Find where the given text appears and provide that cell's center as [x, y] coordinate. 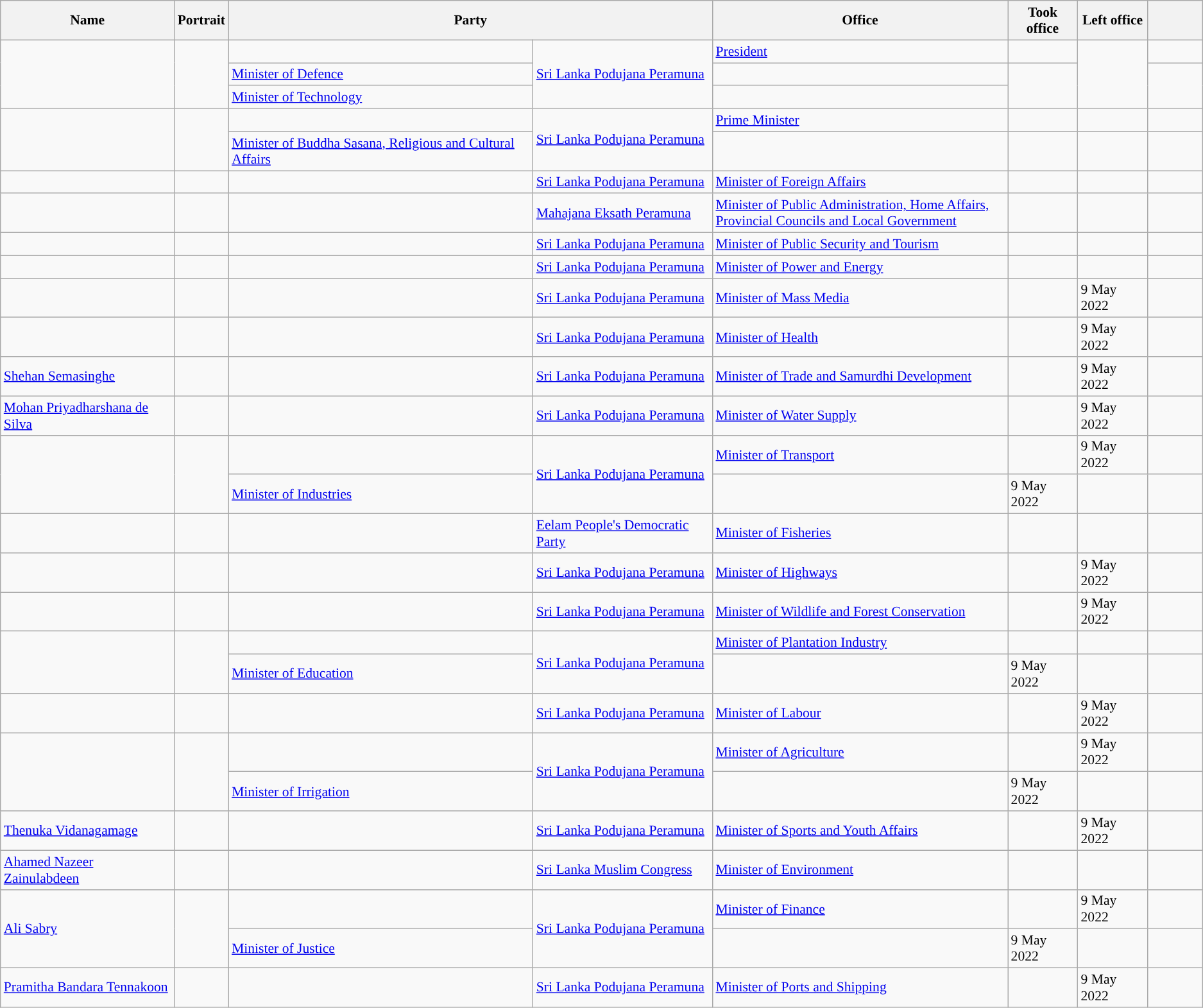
Minister of Fisheries [860, 534]
Minister of Highways [860, 572]
Ahamed Nazeer Zainulabdeen [87, 870]
Eelam People's Democratic Party [623, 534]
Name [87, 21]
President [860, 51]
Minister of Finance [860, 909]
Minister of Water Supply [860, 416]
Minister of Justice [381, 948]
Thenuka Vidanagamage [87, 830]
Minister of Irrigation [381, 792]
Pramitha Bandara Tennakoon [87, 988]
Prime Minister [860, 120]
Minister of Technology [381, 98]
Minister of Education [381, 674]
Minister of Wildlife and Forest Conservation [860, 612]
Minister of Labour [860, 713]
Minister of Agriculture [860, 752]
Minister of Plantation Industry [860, 643]
Minister of Public Security and Tourism [860, 244]
Left office [1113, 21]
Minister of Health [860, 337]
Minister of Foreign Affairs [860, 182]
Minister of Public Administration, Home Affairs, Provincial Councils and Local Government [860, 213]
Minister of Mass Media [860, 298]
Mohan Priyadharshana de Silva [87, 416]
Ali Sabry [87, 928]
Minister of Trade and Samurdhi Development [860, 376]
Minister of Transport [860, 454]
Minister of Sports and Youth Affairs [860, 830]
Minister of Power and Energy [860, 267]
Sri Lanka Muslim Congress [623, 870]
Minister of Ports and Shipping [860, 988]
Mahajana Eksath Peramuna [623, 213]
Took office [1043, 21]
Minister of Buddha Sasana, Religious and Cultural Affairs [381, 151]
Party [470, 21]
Office [860, 21]
Shehan Semasinghe [87, 376]
Minister of Defence [381, 74]
Portrait [201, 21]
Minister of Environment [860, 870]
Minister of Industries [381, 494]
